Identify which cell holds the provided text, then report its (x, y) central coordinate. 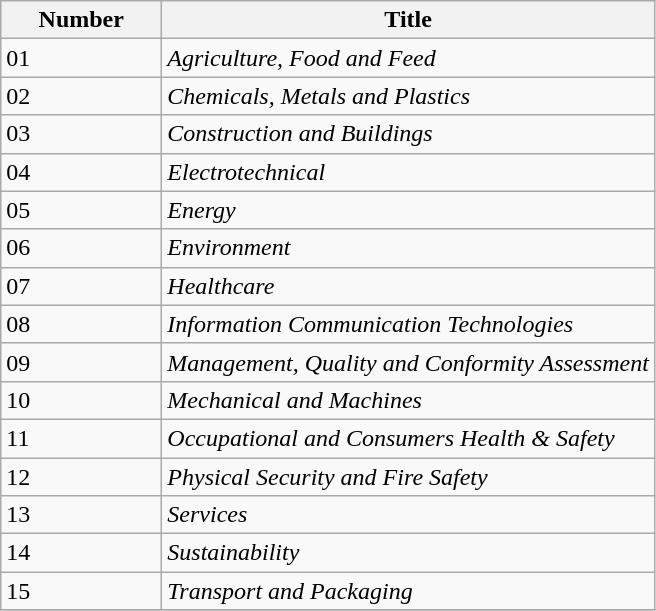
09 (82, 362)
Management, Quality and Conformity Assessment (408, 362)
Mechanical and Machines (408, 400)
01 (82, 58)
Information Communication Technologies (408, 324)
10 (82, 400)
Number (82, 20)
Chemicals, Metals and Plastics (408, 96)
11 (82, 438)
Energy (408, 210)
Transport and Packaging (408, 591)
12 (82, 477)
Electrotechnical (408, 172)
Occupational and Consumers Health & Safety (408, 438)
02 (82, 96)
13 (82, 515)
Construction and Buildings (408, 134)
07 (82, 286)
06 (82, 248)
Physical Security and Fire Safety (408, 477)
Environment (408, 248)
Sustainability (408, 553)
Title (408, 20)
Healthcare (408, 286)
08 (82, 324)
Agriculture, Food and Feed (408, 58)
15 (82, 591)
14 (82, 553)
Services (408, 515)
04 (82, 172)
03 (82, 134)
05 (82, 210)
